Output the [x, y] coordinate of the center of the cell containing the given text.  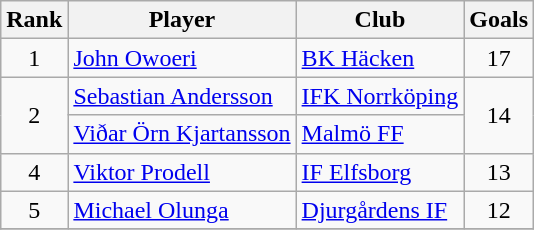
1 [34, 58]
Club [380, 20]
BK Häcken [380, 58]
2 [34, 115]
Viktor Prodell [182, 172]
5 [34, 210]
Rank [34, 20]
13 [499, 172]
Malmö FF [380, 134]
IFK Norrköping [380, 96]
Goals [499, 20]
Viðar Örn Kjartansson [182, 134]
Sebastian Andersson [182, 96]
Player [182, 20]
Djurgårdens IF [380, 210]
IF Elfsborg [380, 172]
4 [34, 172]
14 [499, 115]
12 [499, 210]
Michael Olunga [182, 210]
John Owoeri [182, 58]
17 [499, 58]
